Return [x, y] of the center of cell containing provided text 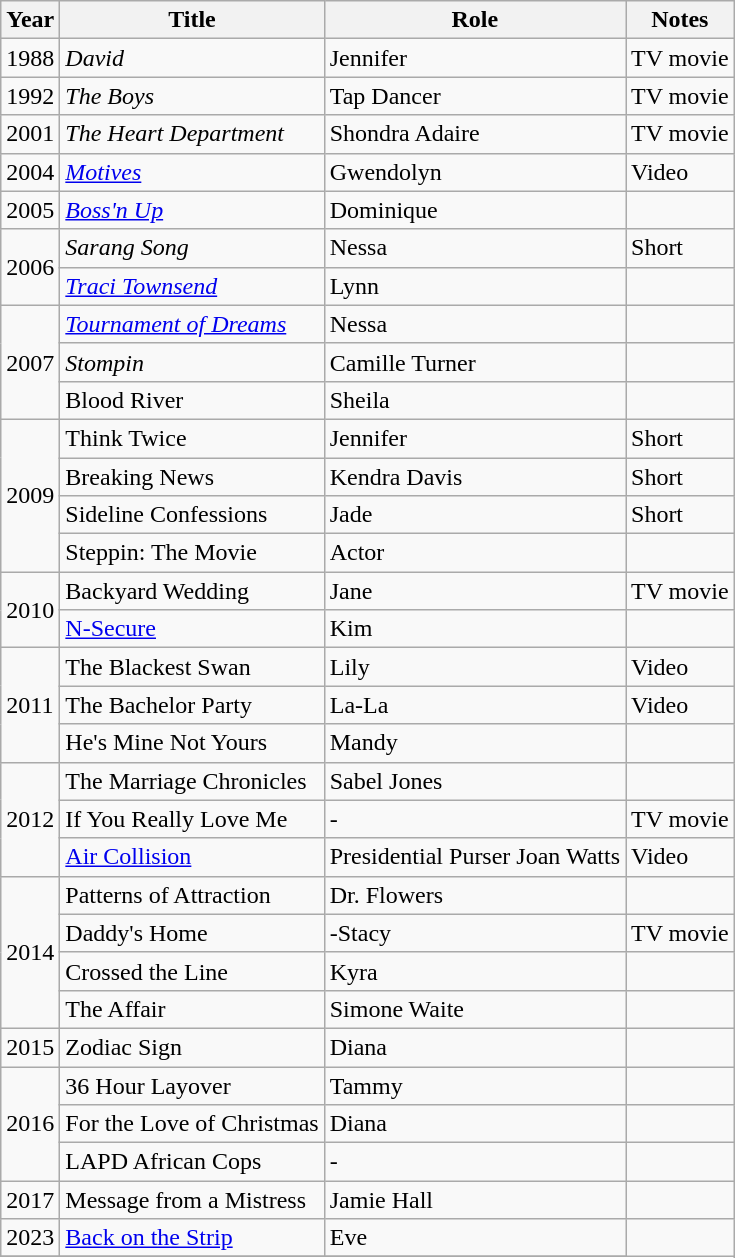
The Marriage Chronicles [192, 781]
Back on the Strip [192, 1238]
If You Really Love Me [192, 819]
La-La [474, 705]
Gwendolyn [474, 172]
Year [30, 20]
The Affair [192, 1009]
Shondra Adaire [474, 134]
2005 [30, 210]
Zodiac Sign [192, 1047]
2023 [30, 1238]
Patterns of Attraction [192, 895]
The Blackest Swan [192, 667]
Kendra Davis [474, 477]
Steppin: The Movie [192, 553]
N-Secure [192, 629]
2004 [30, 172]
Air Collision [192, 857]
Motives [192, 172]
Think Twice [192, 438]
Lily [474, 667]
Crossed the Line [192, 971]
36 Hour Layover [192, 1085]
2011 [30, 705]
For the Love of Christmas [192, 1124]
Stompin [192, 362]
Lynn [474, 286]
Jane [474, 591]
2009 [30, 495]
Jade [474, 515]
Kyra [474, 971]
Tap Dancer [474, 96]
Actor [474, 553]
He's Mine Not Yours [192, 743]
The Heart Department [192, 134]
2012 [30, 819]
Breaking News [192, 477]
1992 [30, 96]
Message from a Mistress [192, 1200]
Presidential Purser Joan Watts [474, 857]
Notes [680, 20]
2010 [30, 610]
2017 [30, 1200]
2014 [30, 952]
Daddy's Home [192, 933]
Tammy [474, 1085]
Dr. Flowers [474, 895]
Eve [474, 1238]
Boss'n Up [192, 210]
Sabel Jones [474, 781]
Sheila [474, 400]
Traci Townsend [192, 286]
Sarang Song [192, 248]
2006 [30, 267]
Mandy [474, 743]
2016 [30, 1123]
Title [192, 20]
Blood River [192, 400]
Dominique [474, 210]
1988 [30, 58]
Simone Waite [474, 1009]
2007 [30, 362]
2001 [30, 134]
-Stacy [474, 933]
Camille Turner [474, 362]
David [192, 58]
Tournament of Dreams [192, 324]
Jamie Hall [474, 1200]
The Bachelor Party [192, 705]
Backyard Wedding [192, 591]
Role [474, 20]
Kim [474, 629]
LAPD African Cops [192, 1162]
Sideline Confessions [192, 515]
2015 [30, 1047]
The Boys [192, 96]
